Find where the given text appears and provide that cell's center as (x, y) coordinate. 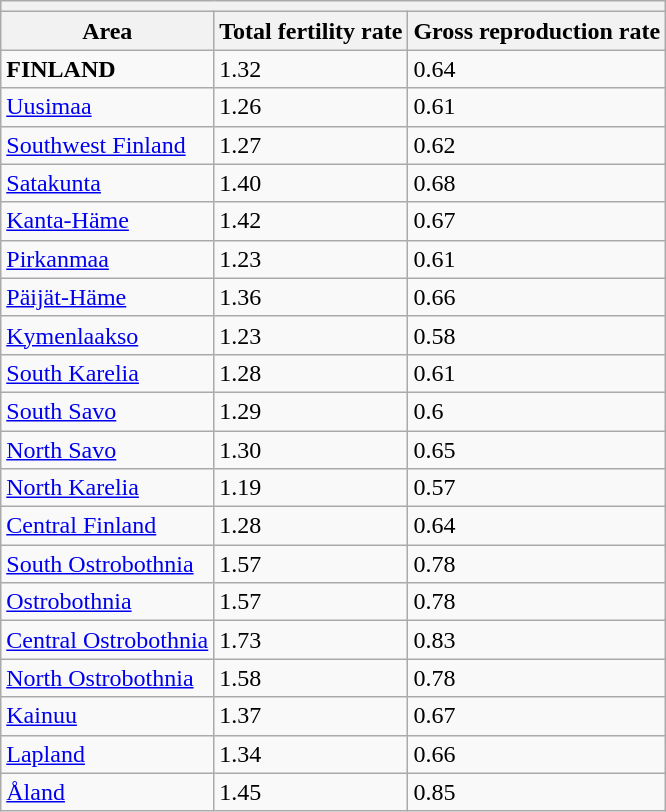
0.65 (537, 449)
1.42 (311, 221)
Kainuu (108, 716)
Kymenlaakso (108, 335)
1.29 (311, 411)
1.34 (311, 754)
1.26 (311, 107)
0.68 (537, 183)
1.19 (311, 488)
Total fertility rate (311, 31)
Åland (108, 792)
Central Ostrobothnia (108, 640)
0.57 (537, 488)
Kanta-Häme (108, 221)
Gross reproduction rate (537, 31)
Satakunta (108, 183)
0.62 (537, 145)
1.58 (311, 678)
0.83 (537, 640)
Lapland (108, 754)
South Ostrobothnia (108, 564)
1.36 (311, 297)
1.30 (311, 449)
1.73 (311, 640)
Ostrobothnia (108, 602)
1.32 (311, 69)
North Karelia (108, 488)
FINLAND (108, 69)
Central Finland (108, 526)
0.58 (537, 335)
Uusimaa (108, 107)
Area (108, 31)
1.37 (311, 716)
0.6 (537, 411)
South Karelia (108, 373)
North Ostrobothnia (108, 678)
1.40 (311, 183)
1.45 (311, 792)
Pirkanmaa (108, 259)
Southwest Finland (108, 145)
Päijät-Häme (108, 297)
0.85 (537, 792)
South Savo (108, 411)
North Savo (108, 449)
1.27 (311, 145)
